Find where the given text appears and provide that cell's center as (x, y) coordinate. 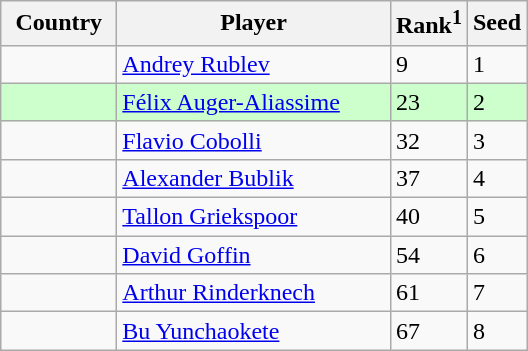
David Goffin (254, 255)
32 (428, 140)
37 (428, 178)
1 (496, 64)
Alexander Bublik (254, 178)
3 (496, 140)
2 (496, 102)
40 (428, 217)
Flavio Cobolli (254, 140)
8 (496, 331)
9 (428, 64)
6 (496, 255)
61 (428, 293)
54 (428, 255)
5 (496, 217)
Bu Yunchaokete (254, 331)
Player (254, 24)
Andrey Rublev (254, 64)
7 (496, 293)
23 (428, 102)
4 (496, 178)
67 (428, 331)
Seed (496, 24)
Félix Auger-Aliassime (254, 102)
Arthur Rinderknech (254, 293)
Tallon Griekspoor (254, 217)
Country (59, 24)
Rank1 (428, 24)
